Output the (x, y) coordinate of the center of the cell containing the given text.  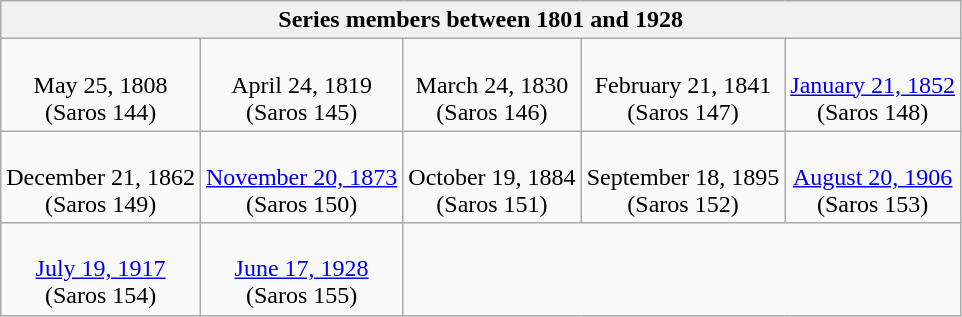
March 24, 1830(Saros 146) (492, 85)
February 21, 1841(Saros 147) (683, 85)
Series members between 1801 and 1928 (481, 20)
April 24, 1819(Saros 145) (301, 85)
October 19, 1884(Saros 151) (492, 177)
September 18, 1895(Saros 152) (683, 177)
June 17, 1928(Saros 155) (301, 269)
May 25, 1808(Saros 144) (101, 85)
November 20, 1873(Saros 150) (301, 177)
July 19, 1917(Saros 154) (101, 269)
December 21, 1862(Saros 149) (101, 177)
August 20, 1906(Saros 153) (873, 177)
January 21, 1852(Saros 148) (873, 85)
